Find where the given text appears and provide that cell's center as (x, y) coordinate. 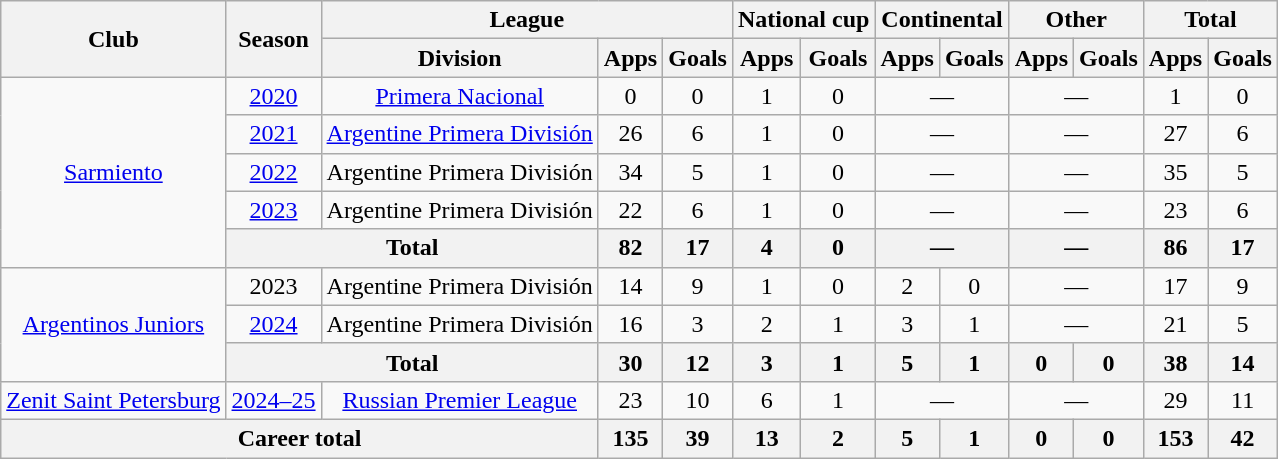
Zenit Saint Petersburg (114, 400)
2020 (274, 96)
Club (114, 39)
16 (630, 324)
2022 (274, 172)
13 (766, 438)
86 (1175, 248)
2024–25 (274, 400)
42 (1243, 438)
29 (1175, 400)
League (526, 20)
Sarmiento (114, 172)
12 (698, 362)
Career total (300, 438)
82 (630, 248)
2024 (274, 324)
Primera Nacional (460, 96)
Division (460, 58)
2021 (274, 134)
Other (1076, 20)
Season (274, 39)
Continental (942, 20)
35 (1175, 172)
38 (1175, 362)
135 (630, 438)
National cup (803, 20)
Argentinos Juniors (114, 324)
10 (698, 400)
39 (698, 438)
11 (1243, 400)
4 (766, 248)
153 (1175, 438)
27 (1175, 134)
22 (630, 210)
30 (630, 362)
21 (1175, 324)
26 (630, 134)
Russian Premier League (460, 400)
34 (630, 172)
